For the text-containing cell, return its midpoint in (x, y) coordinate format. 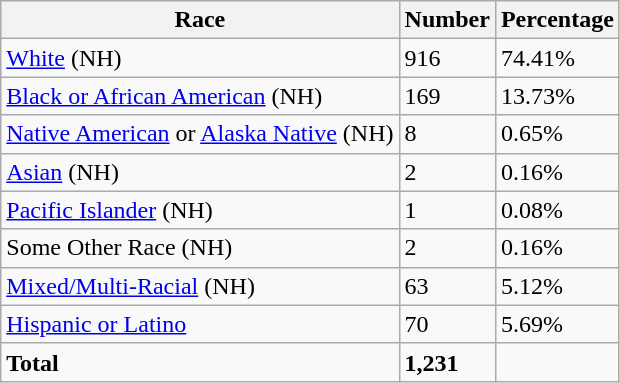
916 (447, 58)
70 (447, 324)
Black or African American (NH) (200, 96)
Total (200, 362)
13.73% (557, 96)
8 (447, 134)
Pacific Islander (NH) (200, 210)
Mixed/Multi-Racial (NH) (200, 286)
1,231 (447, 362)
0.65% (557, 134)
Hispanic or Latino (200, 324)
63 (447, 286)
1 (447, 210)
0.08% (557, 210)
Some Other Race (NH) (200, 248)
74.41% (557, 58)
White (NH) (200, 58)
5.12% (557, 286)
Race (200, 20)
Asian (NH) (200, 172)
Number (447, 20)
169 (447, 96)
Percentage (557, 20)
5.69% (557, 324)
Native American or Alaska Native (NH) (200, 134)
